Output the (X, Y) coordinate of the center of the cell containing the given text.  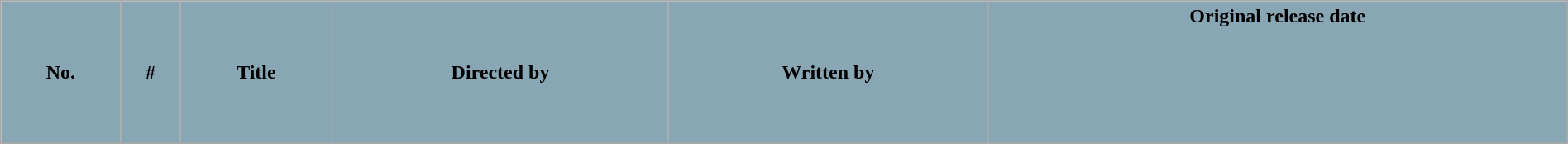
Written by (828, 73)
# (151, 73)
Directed by (501, 73)
No. (61, 73)
Title (256, 73)
Original release date (1277, 73)
